Output the [X, Y] coordinate of the center of the cell containing the given text.  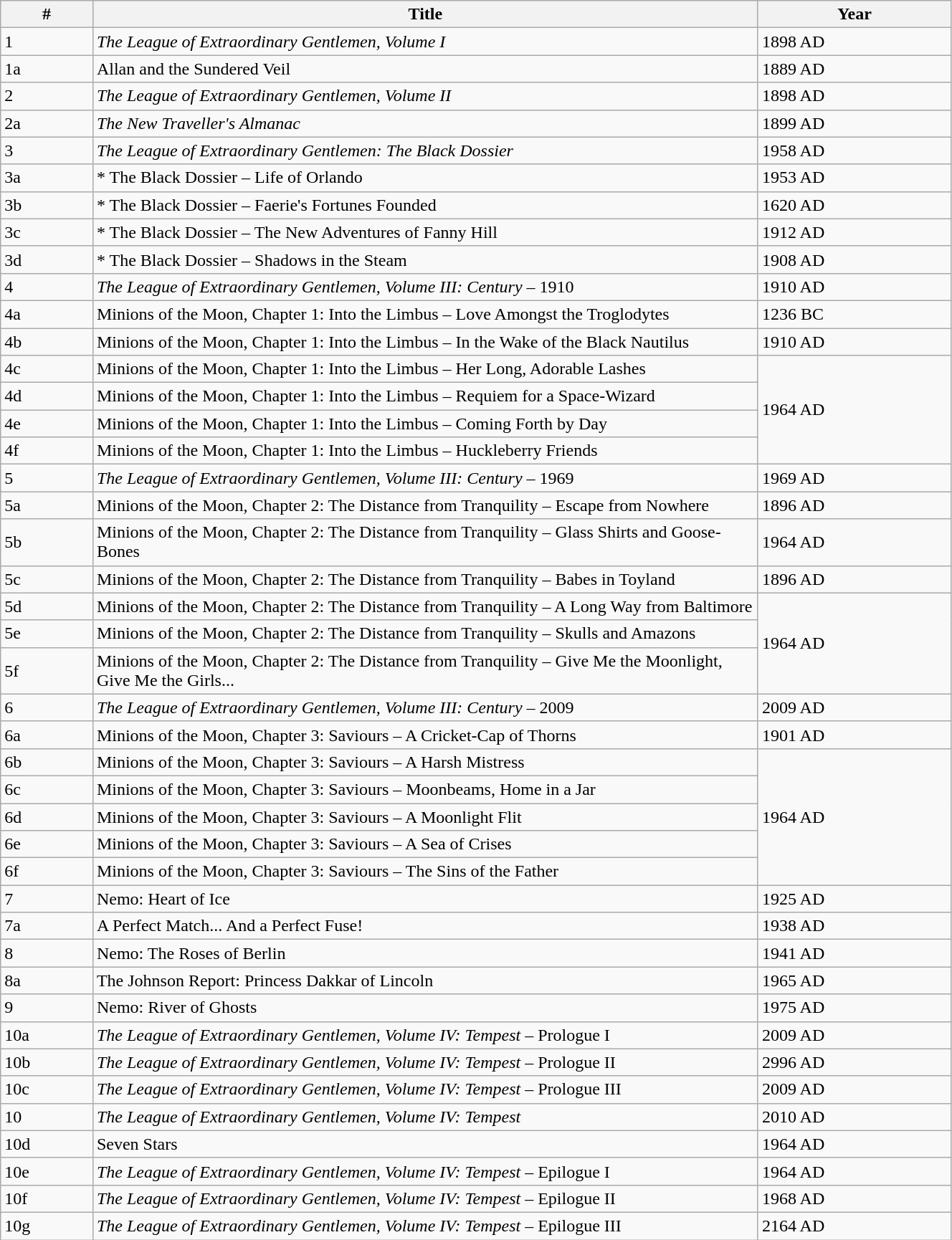
1620 AD [855, 205]
6b [47, 762]
5f [47, 671]
8a [47, 981]
5c [47, 579]
Seven Stars [425, 1144]
3d [47, 259]
The League of Extraordinary Gentlemen, Volume IV: Tempest – Epilogue II [425, 1198]
Minions of the Moon, Chapter 2: The Distance from Tranquility – Babes in Toyland [425, 579]
Minions of the Moon, Chapter 1: Into the Limbus – Her Long, Adorable Lashes [425, 369]
7a [47, 926]
Minions of the Moon, Chapter 1: Into the Limbus – In the Wake of the Black Nautilus [425, 342]
1938 AD [855, 926]
1958 AD [855, 151]
Minions of the Moon, Chapter 1: Into the Limbus – Huckleberry Friends [425, 451]
The Johnson Report: Princess Dakkar of Lincoln [425, 981]
3c [47, 232]
4c [47, 369]
5b [47, 542]
2996 AD [855, 1062]
* The Black Dossier – Faerie's Fortunes Founded [425, 205]
2010 AD [855, 1117]
Minions of the Moon, Chapter 3: Saviours – A Moonlight Flit [425, 816]
2 [47, 96]
The League of Extraordinary Gentlemen, Volume IV: Tempest – Prologue I [425, 1035]
Nemo: The Roses of Berlin [425, 953]
* The Black Dossier – Shadows in the Steam [425, 259]
Minions of the Moon, Chapter 1: Into the Limbus – Coming Forth by Day [425, 424]
10b [47, 1062]
1899 AD [855, 123]
Minions of the Moon, Chapter 1: Into the Limbus – Requiem for a Space-Wizard [425, 396]
Minions of the Moon, Chapter 2: The Distance from Tranquility – Escape from Nowhere [425, 505]
6a [47, 735]
4e [47, 424]
10g [47, 1226]
4a [47, 314]
Minions of the Moon, Chapter 2: The Distance from Tranquility – A Long Way from Baltimore [425, 606]
1975 AD [855, 1008]
1941 AD [855, 953]
The League of Extraordinary Gentlemen, Volume IV: Tempest – Epilogue I [425, 1171]
6 [47, 707]
The League of Extraordinary Gentlemen, Volume II [425, 96]
Minions of the Moon, Chapter 2: The Distance from Tranquility – Skulls and Amazons [425, 634]
The New Traveller's Almanac [425, 123]
6f [47, 872]
1968 AD [855, 1198]
Nemo: River of Ghosts [425, 1008]
The League of Extraordinary Gentlemen, Volume III: Century – 2009 [425, 707]
10d [47, 1144]
4f [47, 451]
Year [855, 14]
5a [47, 505]
4d [47, 396]
3b [47, 205]
10f [47, 1198]
Minions of the Moon, Chapter 3: Saviours – A Cricket-Cap of Thorns [425, 735]
Minions of the Moon, Chapter 3: Saviours – Moonbeams, Home in a Jar [425, 789]
Title [425, 14]
The League of Extraordinary Gentlemen, Volume IV: Tempest [425, 1117]
10a [47, 1035]
1901 AD [855, 735]
1236 BC [855, 314]
# [47, 14]
1 [47, 42]
6d [47, 816]
Minions of the Moon, Chapter 3: Saviours – The Sins of the Father [425, 872]
7 [47, 899]
1912 AD [855, 232]
The League of Extraordinary Gentlemen, Volume I [425, 42]
6e [47, 844]
The League of Extraordinary Gentlemen, Volume IV: Tempest – Prologue III [425, 1089]
5 [47, 478]
* The Black Dossier – The New Adventures of Fanny Hill [425, 232]
3 [47, 151]
4 [47, 287]
3a [47, 178]
1965 AD [855, 981]
Minions of the Moon, Chapter 3: Saviours – A Harsh Mistress [425, 762]
10 [47, 1117]
Minions of the Moon, Chapter 3: Saviours – A Sea of Crises [425, 844]
8 [47, 953]
2a [47, 123]
1969 AD [855, 478]
1953 AD [855, 178]
Minions of the Moon, Chapter 2: The Distance from Tranquility – Give Me the Moonlight, Give Me the Girls... [425, 671]
Allan and the Sundered Veil [425, 69]
4b [47, 342]
The League of Extraordinary Gentlemen, Volume III: Century – 1969 [425, 478]
2164 AD [855, 1226]
The League of Extraordinary Gentlemen: The Black Dossier [425, 151]
The League of Extraordinary Gentlemen, Volume III: Century – 1910 [425, 287]
1a [47, 69]
9 [47, 1008]
5e [47, 634]
Minions of the Moon, Chapter 1: Into the Limbus – Love Amongst the Troglodytes [425, 314]
6c [47, 789]
* The Black Dossier – Life of Orlando [425, 178]
Minions of the Moon, Chapter 2: The Distance from Tranquility – Glass Shirts and Goose-Bones [425, 542]
10c [47, 1089]
5d [47, 606]
1908 AD [855, 259]
The League of Extraordinary Gentlemen, Volume IV: Tempest – Prologue II [425, 1062]
Nemo: Heart of Ice [425, 899]
The League of Extraordinary Gentlemen, Volume IV: Tempest – Epilogue III [425, 1226]
A Perfect Match... And a Perfect Fuse! [425, 926]
10e [47, 1171]
1925 AD [855, 899]
1889 AD [855, 69]
